Scan for the cell matching the given text and deliver its (x, y) coordinate at center. 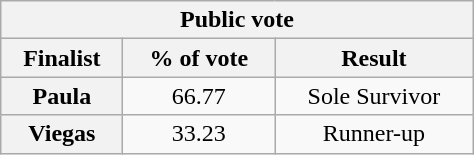
33.23 (199, 134)
Finalist (62, 58)
Viegas (62, 134)
Runner-up (374, 134)
Sole Survivor (374, 96)
Result (374, 58)
Paula (62, 96)
% of vote (199, 58)
66.77 (199, 96)
Public vote (237, 20)
